Locate the cell with the specified text and output its [X, Y] center coordinate. 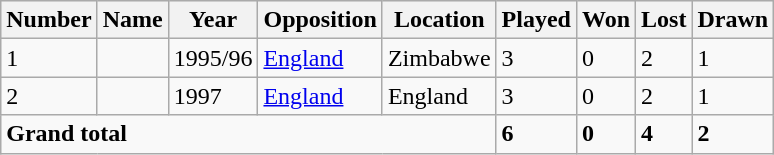
Grand total [248, 134]
Won [606, 20]
1995/96 [213, 58]
Location [439, 20]
Zimbabwe [439, 58]
Number [49, 20]
Year [213, 20]
6 [536, 134]
Lost [664, 20]
Name [132, 20]
Played [536, 20]
Opposition [320, 20]
4 [664, 134]
Drawn [733, 20]
1997 [213, 96]
